Find where the given text appears and provide that cell's center as (X, Y) coordinate. 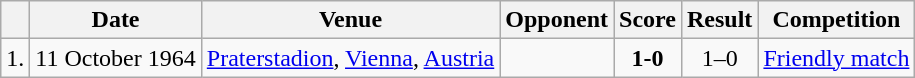
Result (719, 20)
Score (648, 20)
Competition (836, 20)
1. (16, 58)
1-0 (648, 58)
Praterstadion, Vienna, Austria (350, 58)
Friendly match (836, 58)
11 October 1964 (116, 58)
Venue (350, 20)
Opponent (557, 20)
1–0 (719, 58)
Date (116, 20)
